Scan for the cell matching the given text and deliver its [x, y] coordinate at center. 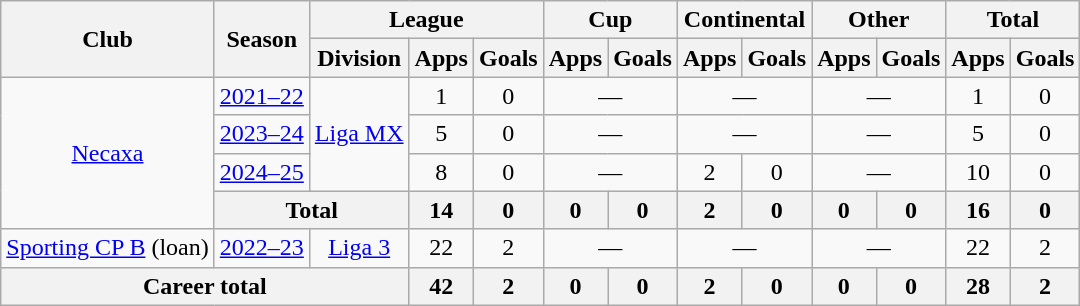
Club [108, 39]
10 [978, 172]
Cup [610, 20]
Career total [205, 286]
Sporting CP B (loan) [108, 248]
16 [978, 210]
42 [441, 286]
14 [441, 210]
Division [359, 58]
2023–24 [262, 134]
8 [441, 172]
Necaxa [108, 153]
28 [978, 286]
2022–23 [262, 248]
Season [262, 39]
Liga MX [359, 134]
2024–25 [262, 172]
Other [879, 20]
2021–22 [262, 96]
League [426, 20]
Liga 3 [359, 248]
Continental [744, 20]
